Determine the [x, y] coordinate at the center of the cell enclosing the given text.  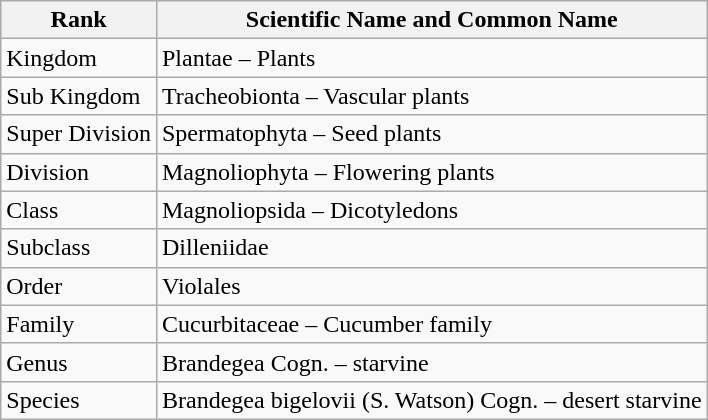
Kingdom [79, 58]
Cucurbitaceae – Cucumber family [432, 324]
Subclass [79, 248]
Family [79, 324]
Sub Kingdom [79, 96]
Division [79, 172]
Spermatophyta – Seed plants [432, 134]
Magnoliophyta – Flowering plants [432, 172]
Violales [432, 286]
Dilleniidae [432, 248]
Rank [79, 20]
Species [79, 400]
Order [79, 286]
Plantae – Plants [432, 58]
Brandegea Cogn. – starvine [432, 362]
Scientific Name and Common Name [432, 20]
Super Division [79, 134]
Genus [79, 362]
Magnoliopsida – Dicotyledons [432, 210]
Tracheobionta – Vascular plants [432, 96]
Class [79, 210]
Brandegea bigelovii (S. Watson) Cogn. – desert starvine [432, 400]
